Return (X, Y) of the center of cell containing provided text 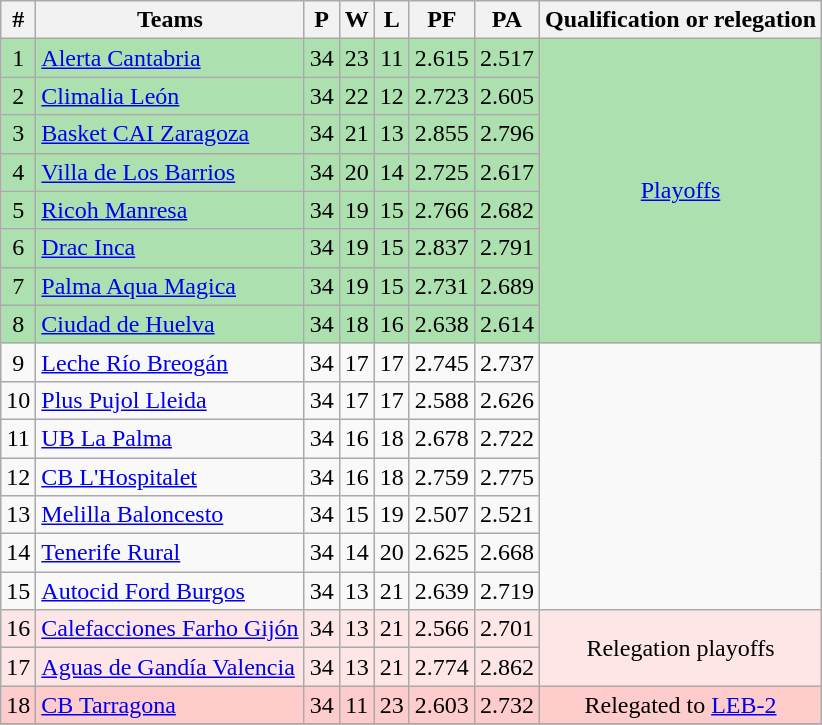
2.626 (506, 400)
2.517 (506, 58)
10 (18, 400)
2.638 (442, 324)
8 (18, 324)
Climalia León (170, 96)
Alerta Cantabria (170, 58)
Teams (170, 20)
Melilla Baloncesto (170, 515)
2.722 (506, 438)
2.731 (442, 286)
2.837 (442, 248)
Tenerife Rural (170, 553)
2.862 (506, 667)
PF (442, 20)
Aguas de Gandía Valencia (170, 667)
2.639 (442, 591)
Ricoh Manresa (170, 210)
2.737 (506, 362)
2.614 (506, 324)
2.521 (506, 515)
2.775 (506, 477)
2.725 (442, 172)
2.723 (442, 96)
L (392, 20)
2.855 (442, 134)
2.689 (506, 286)
CB L'Hospitalet (170, 477)
6 (18, 248)
2.605 (506, 96)
2.796 (506, 134)
2.615 (442, 58)
4 (18, 172)
7 (18, 286)
2.774 (442, 667)
Qualification or relegation (680, 20)
2.625 (442, 553)
2.745 (442, 362)
5 (18, 210)
2 (18, 96)
Autocid Ford Burgos (170, 591)
Villa de Los Barrios (170, 172)
Plus Pujol Lleida (170, 400)
Relegated to LEB-2 (680, 705)
2.719 (506, 591)
9 (18, 362)
2.668 (506, 553)
2.766 (442, 210)
2.701 (506, 629)
2.682 (506, 210)
2.566 (442, 629)
# (18, 20)
Drac Inca (170, 248)
Leche Río Breogán (170, 362)
Basket CAI Zaragoza (170, 134)
2.588 (442, 400)
3 (18, 134)
W (356, 20)
Calefacciones Farho Gijón (170, 629)
Palma Aqua Magica (170, 286)
2.603 (442, 705)
2.791 (506, 248)
2.507 (442, 515)
CB Tarragona (170, 705)
2.759 (442, 477)
2.678 (442, 438)
P (322, 20)
1 (18, 58)
UB La Palma (170, 438)
Playoffs (680, 191)
2.732 (506, 705)
PA (506, 20)
2.617 (506, 172)
Relegation playoffs (680, 648)
Ciudad de Huelva (170, 324)
22 (356, 96)
